Scan for the cell matching the given text and deliver its (x, y) coordinate at center. 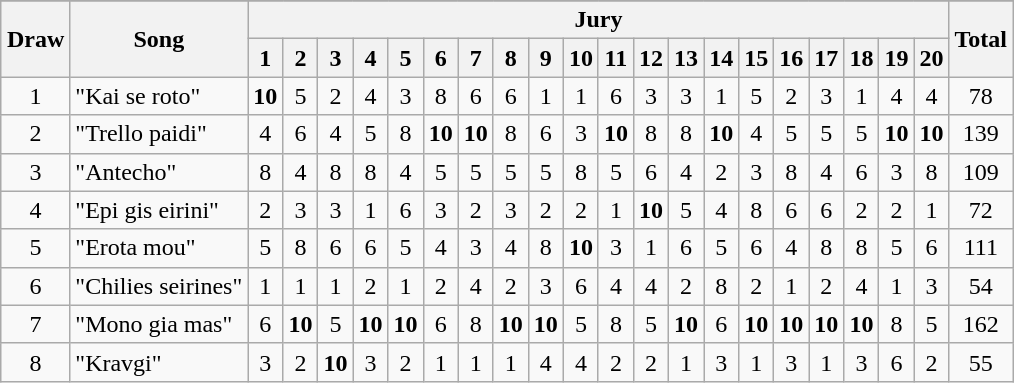
Jury (598, 20)
162 (981, 324)
"Epi gis eirini" (159, 210)
15 (756, 58)
"Kravgi" (159, 362)
9 (546, 58)
Song (159, 39)
14 (722, 58)
109 (981, 172)
Draw (35, 39)
12 (650, 58)
"Chilies seirines" (159, 286)
"Trello paidi" (159, 134)
Total (981, 39)
"Kai se roto" (159, 96)
20 (932, 58)
54 (981, 286)
72 (981, 210)
11 (616, 58)
"Antecho" (159, 172)
78 (981, 96)
17 (826, 58)
"Erota mou" (159, 248)
"Mono gia mas" (159, 324)
18 (862, 58)
111 (981, 248)
16 (792, 58)
139 (981, 134)
13 (686, 58)
19 (896, 58)
55 (981, 362)
